Find where the given text appears and provide that cell's center as [X, Y] coordinate. 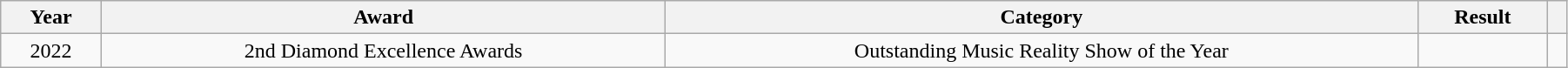
Outstanding Music Reality Show of the Year [1042, 51]
Category [1042, 17]
Result [1483, 17]
2022 [51, 51]
Year [51, 17]
2nd Diamond Excellence Awards [383, 51]
Award [383, 17]
